Locate the cell with the specified text and output its [x, y] center coordinate. 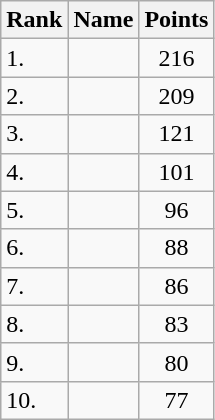
121 [176, 134]
2. [34, 96]
83 [176, 324]
5. [34, 210]
10. [34, 400]
216 [176, 58]
3. [34, 134]
Points [176, 20]
9. [34, 362]
Rank [34, 20]
101 [176, 172]
Name [104, 20]
77 [176, 400]
209 [176, 96]
7. [34, 286]
4. [34, 172]
6. [34, 248]
80 [176, 362]
86 [176, 286]
88 [176, 248]
1. [34, 58]
96 [176, 210]
8. [34, 324]
